For the text-containing cell, return its midpoint in [x, y] coordinate format. 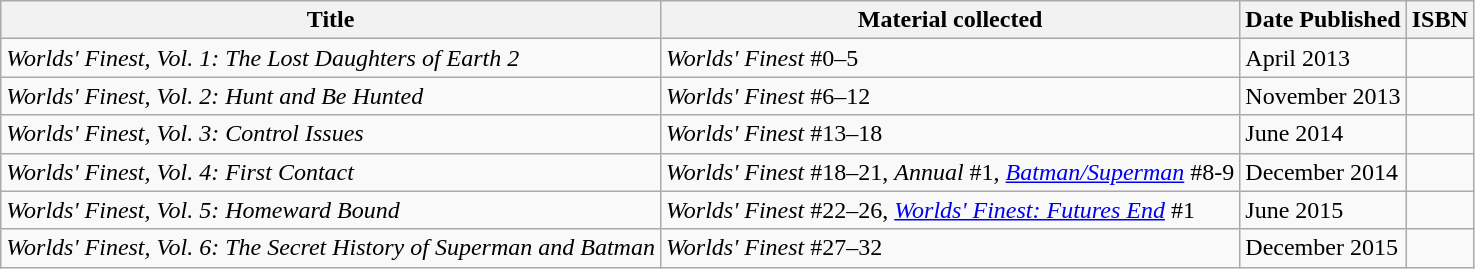
Worlds' Finest, Vol. 5: Homeward Bound [331, 210]
December 2015 [1323, 248]
Title [331, 20]
April 2013 [1323, 58]
Worlds' Finest #22–26, Worlds' Finest: Futures End #1 [950, 210]
June 2015 [1323, 210]
November 2013 [1323, 96]
Worlds' Finest #13–18 [950, 134]
Worlds' Finest #27–32 [950, 248]
Worlds' Finest, Vol. 4: First Contact [331, 172]
Worlds' Finest, Vol. 3: Control Issues [331, 134]
Worlds' Finest #6–12 [950, 96]
ISBN [1440, 20]
Date Published [1323, 20]
Worlds' Finest, Vol. 1: The Lost Daughters of Earth 2 [331, 58]
Worlds' Finest #18–21, Annual #1, Batman/Superman #8-9 [950, 172]
Worlds' Finest, Vol. 2: Hunt and Be Hunted [331, 96]
Material collected [950, 20]
Worlds' Finest, Vol. 6: The Secret History of Superman and Batman [331, 248]
June 2014 [1323, 134]
Worlds' Finest #0–5 [950, 58]
December 2014 [1323, 172]
